Identify which cell holds the provided text, then report its (X, Y) central coordinate. 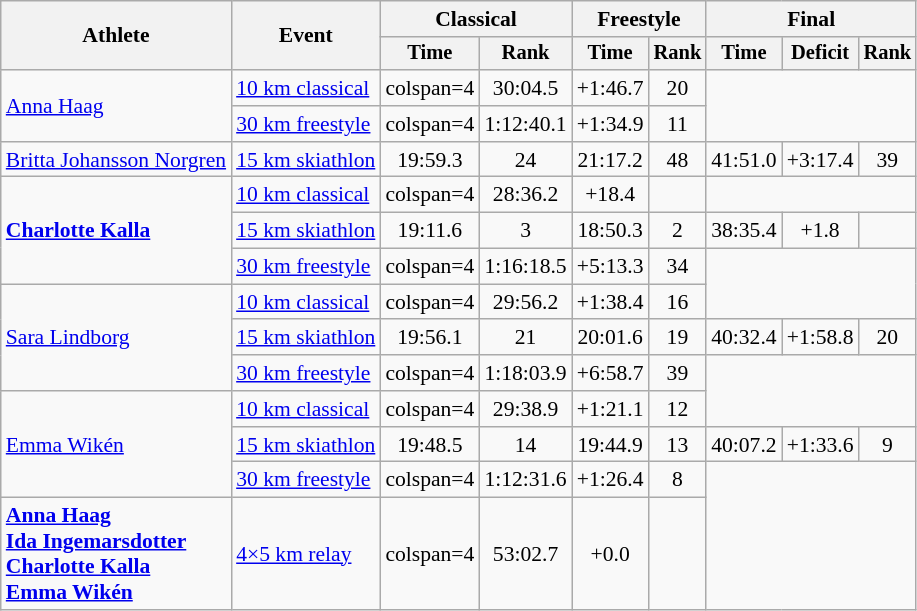
Final (811, 19)
1:12:40.1 (525, 124)
20:01.6 (610, 338)
12 (678, 409)
+1:38.4 (610, 302)
+1.8 (820, 231)
18:50.3 (610, 231)
1:18:03.9 (525, 373)
Emma Wikén (116, 444)
Athlete (116, 36)
40:07.2 (744, 445)
19:56.1 (430, 338)
Anna Haag (116, 106)
4×5 km relay (306, 554)
+6:58.7 (610, 373)
+1:26.4 (610, 480)
29:56.2 (525, 302)
+5:13.3 (610, 267)
48 (678, 160)
19:44.9 (610, 445)
+18.4 (610, 195)
+1:58.8 (820, 338)
9 (888, 445)
16 (678, 302)
24 (525, 160)
40:32.4 (744, 338)
Freestyle (639, 19)
+1:34.9 (610, 124)
30:04.5 (525, 88)
Britta Johansson Norgren (116, 160)
13 (678, 445)
Charlotte Kalla (116, 230)
8 (678, 480)
29:38.9 (525, 409)
2 (678, 231)
+3:17.4 (820, 160)
+0.0 (610, 554)
14 (525, 445)
41:51.0 (744, 160)
Classical (476, 19)
21:17.2 (610, 160)
19 (678, 338)
+1:46.7 (610, 88)
19:48.5 (430, 445)
28:36.2 (525, 195)
19:11.6 (430, 231)
+1:21.1 (610, 409)
38:35.4 (744, 231)
1:12:31.6 (525, 480)
11 (678, 124)
34 (678, 267)
Deficit (820, 54)
Anna HaagIda IngemarsdotterCharlotte KallaEmma Wikén (116, 554)
19:59.3 (430, 160)
+1:33.6 (820, 445)
53:02.7 (525, 554)
1:16:18.5 (525, 267)
3 (525, 231)
Event (306, 36)
Sara Lindborg (116, 338)
21 (525, 338)
